Provide the [X, Y] coordinate of the cell's center where the given text is located.  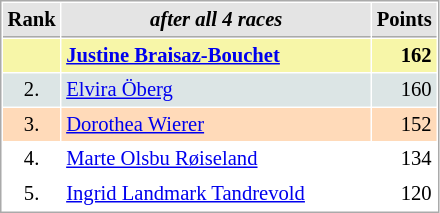
4. [32, 158]
Rank [32, 20]
3. [32, 124]
Elvira Öberg [216, 90]
Dorothea Wierer [216, 124]
Justine Braisaz-Bouchet [216, 56]
5. [32, 194]
Points [404, 20]
134 [404, 158]
Marte Olsbu Røiseland [216, 158]
2. [32, 90]
160 [404, 90]
Ingrid Landmark Tandrevold [216, 194]
162 [404, 56]
152 [404, 124]
after all 4 races [216, 20]
120 [404, 194]
